Detect which cell encompasses the target text, then output its [x, y] center coordinate. 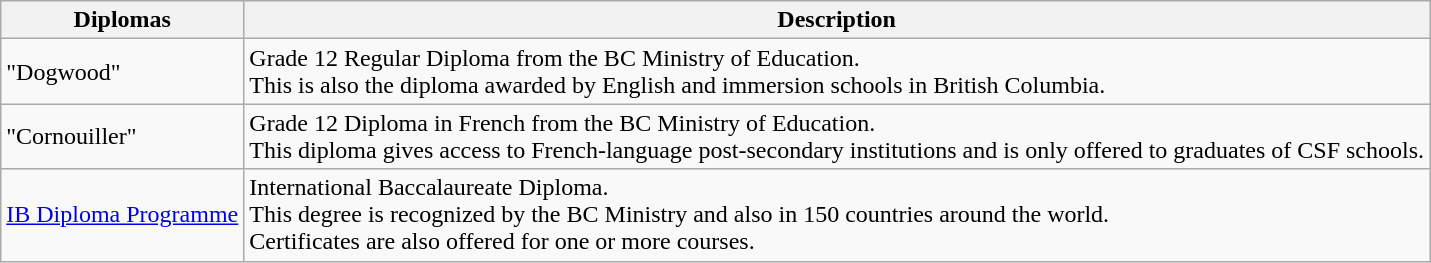
"Dogwood" [122, 72]
"Cornouiller" [122, 136]
Description [837, 20]
Diplomas [122, 20]
IB Diploma Programme [122, 215]
Grade 12 Regular Diploma from the BC Ministry of Education.This is also the diploma awarded by English and immersion schools in British Columbia. [837, 72]
